Scan for the cell matching the given text and deliver its (x, y) coordinate at center. 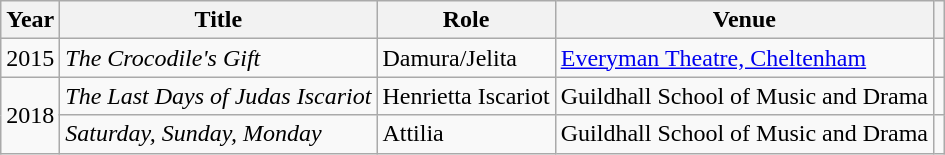
Everyman Theatre, Cheltenham (744, 58)
Title (218, 20)
The Last Days of Judas Iscariot (218, 96)
Henrietta Iscariot (466, 96)
Attilia (466, 134)
2015 (30, 58)
2018 (30, 115)
The Crocodile's Gift (218, 58)
Saturday, Sunday, Monday (218, 134)
Venue (744, 20)
Year (30, 20)
Damura/Jelita (466, 58)
Role (466, 20)
